From the cell containing the given text, extract its center point as [x, y] coordinate. 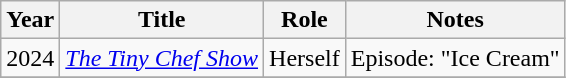
2024 [30, 58]
The Tiny Chef Show [162, 58]
Herself [305, 58]
Notes [455, 20]
Title [162, 20]
Role [305, 20]
Year [30, 20]
Episode: "Ice Cream" [455, 58]
